Identify which cell holds the provided text, then report its [x, y] central coordinate. 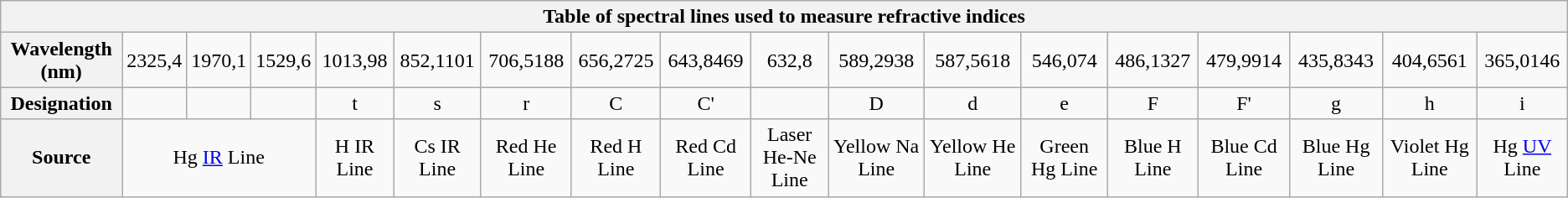
Cs IR Line [437, 158]
706,5188 [526, 60]
589,2938 [876, 60]
Designation [62, 103]
h [1429, 103]
H IR Line [355, 158]
1970,1 [219, 60]
435,8343 [1336, 60]
656,2725 [616, 60]
Green Hg Line [1065, 158]
Red Cd Line [705, 158]
Hg IR Line [219, 158]
C' [705, 103]
F [1153, 103]
Yellow Na Line [876, 158]
r [526, 103]
587,5618 [973, 60]
365,0146 [1522, 60]
g [1336, 103]
632,8 [790, 60]
486,1327 [1153, 60]
Laser He-Ne Line [790, 158]
i [1522, 103]
Violet Hg Line [1429, 158]
t [355, 103]
C [616, 103]
Red He Line [526, 158]
Source [62, 158]
Blue H Line [1153, 158]
479,9914 [1244, 60]
Wavelength (nm) [62, 60]
Blue Hg Line [1336, 158]
s [437, 103]
852,1101 [437, 60]
D [876, 103]
Table of spectral lines used to measure refractive indices [784, 17]
546,074 [1065, 60]
Blue Cd Line [1244, 158]
F' [1244, 103]
Red H Line [616, 158]
Hg UV Line [1522, 158]
e [1065, 103]
Yellow He Line [973, 158]
2325,4 [154, 60]
1013,98 [355, 60]
1529,6 [283, 60]
643,8469 [705, 60]
404,6561 [1429, 60]
d [973, 103]
